Pinpoint the cell where the given text exists, returning its (X, Y) midpoint coordinate. 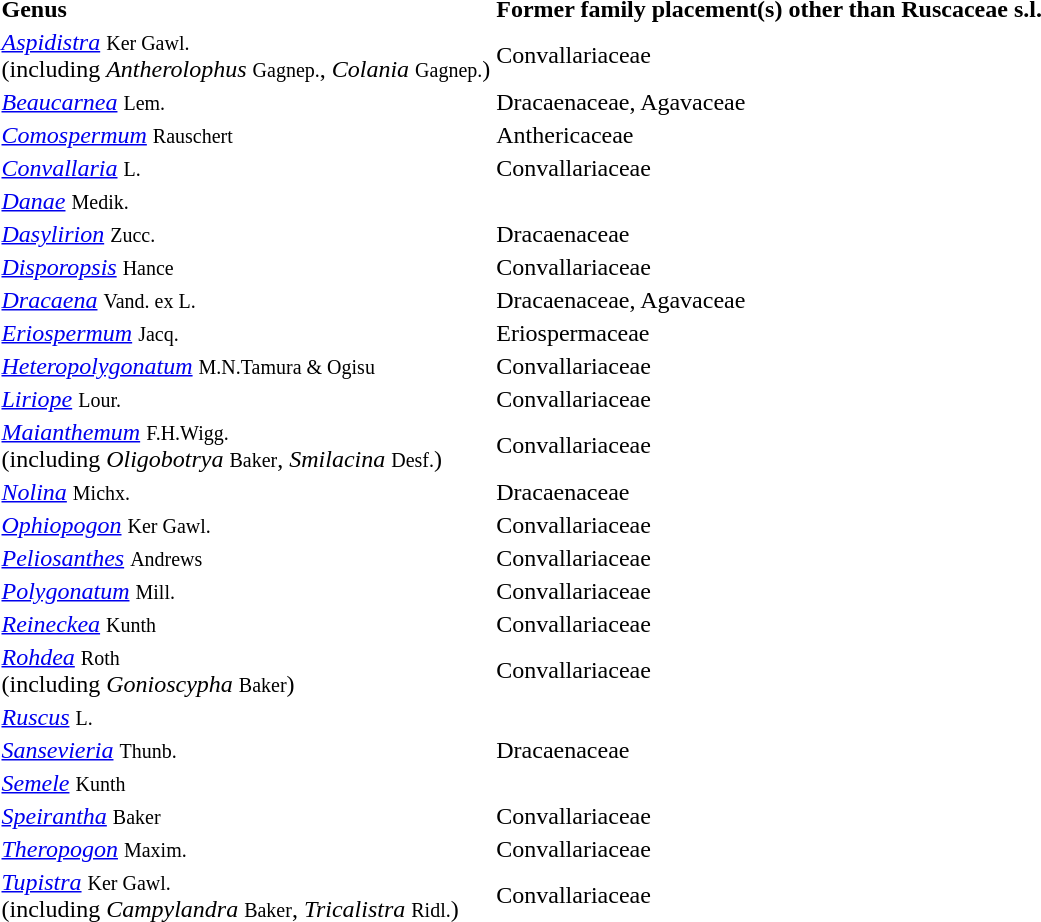
Heteropolygonatum M.N.Tamura & Ogisu (246, 366)
Comospermum Rauschert (246, 135)
Rohdea Roth (including Gonioscypha Baker) (246, 670)
Sansevieria Thunb. (246, 750)
Peliosanthes Andrews (246, 558)
Eriospermum Jacq. (246, 333)
Dracaena Vand. ex L. (246, 300)
Nolina Michx. (246, 492)
Reineckea Kunth (246, 624)
Ruscus L. (246, 717)
Dasylirion Zucc. (246, 234)
Theropogon Maxim. (246, 849)
Ophiopogon Ker Gawl. (246, 525)
Convallaria L. (246, 168)
Disporopsis Hance (246, 267)
Maianthemum F.H.Wigg. (including Oligobotrya Baker, Smilacina Desf.) (246, 446)
Liriope Lour. (246, 399)
Polygonatum Mill. (246, 591)
Aspidistra Ker Gawl. (including Antherolophus Gagnep., Colania Gagnep.) (246, 56)
Speirantha Baker (246, 816)
Danae Medik. (246, 201)
Semele Kunth (246, 783)
Beaucarnea Lem. (246, 102)
